Locate the cell with the specified text and output its [X, Y] center coordinate. 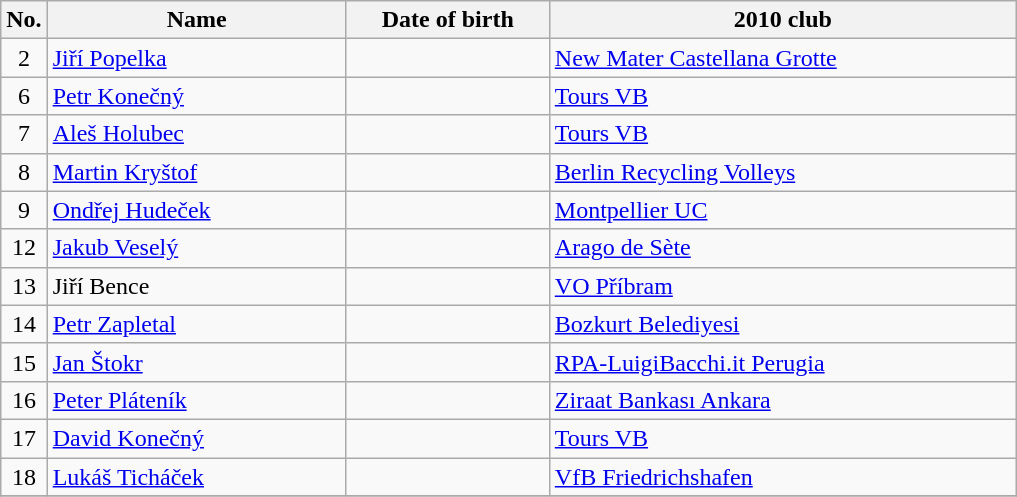
16 [24, 400]
No. [24, 20]
2010 club [782, 20]
8 [24, 172]
Bozkurt Belediyesi [782, 324]
17 [24, 438]
Petr Konečný [196, 96]
2 [24, 58]
VfB Friedrichshafen [782, 477]
Jiří Bence [196, 286]
Montpellier UC [782, 210]
Ziraat Bankası Ankara [782, 400]
New Mater Castellana Grotte [782, 58]
Date of birth [448, 20]
Aleš Holubec [196, 134]
14 [24, 324]
Martin Kryštof [196, 172]
15 [24, 362]
Name [196, 20]
Ondřej Hudeček [196, 210]
13 [24, 286]
Jakub Veselý [196, 248]
Jan Štokr [196, 362]
Lukáš Ticháček [196, 477]
RPA-LuigiBacchi.it Perugia [782, 362]
Peter Pláteník [196, 400]
David Konečný [196, 438]
Petr Zapletal [196, 324]
VO Příbram [782, 286]
9 [24, 210]
Arago de Sète [782, 248]
18 [24, 477]
6 [24, 96]
Berlin Recycling Volleys [782, 172]
Jiří Popelka [196, 58]
12 [24, 248]
7 [24, 134]
